Identify which cell holds the provided text, then report its (x, y) central coordinate. 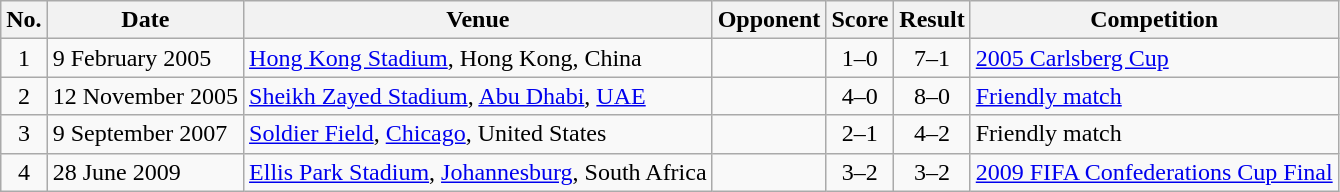
1 (24, 58)
Ellis Park Stadium, Johannesburg, South Africa (478, 172)
Result (932, 20)
Soldier Field, Chicago, United States (478, 134)
4–2 (932, 134)
2005 Carlsberg Cup (1154, 58)
28 June 2009 (145, 172)
4 (24, 172)
Competition (1154, 20)
9 September 2007 (145, 134)
4–0 (860, 96)
9 February 2005 (145, 58)
1–0 (860, 58)
Venue (478, 20)
2–1 (860, 134)
3 (24, 134)
No. (24, 20)
Score (860, 20)
Sheikh Zayed Stadium, Abu Dhabi, UAE (478, 96)
2 (24, 96)
Hong Kong Stadium, Hong Kong, China (478, 58)
8–0 (932, 96)
2009 FIFA Confederations Cup Final (1154, 172)
Date (145, 20)
Opponent (769, 20)
7–1 (932, 58)
12 November 2005 (145, 96)
